Pinpoint the cell where the given text exists, returning its [X, Y] midpoint coordinate. 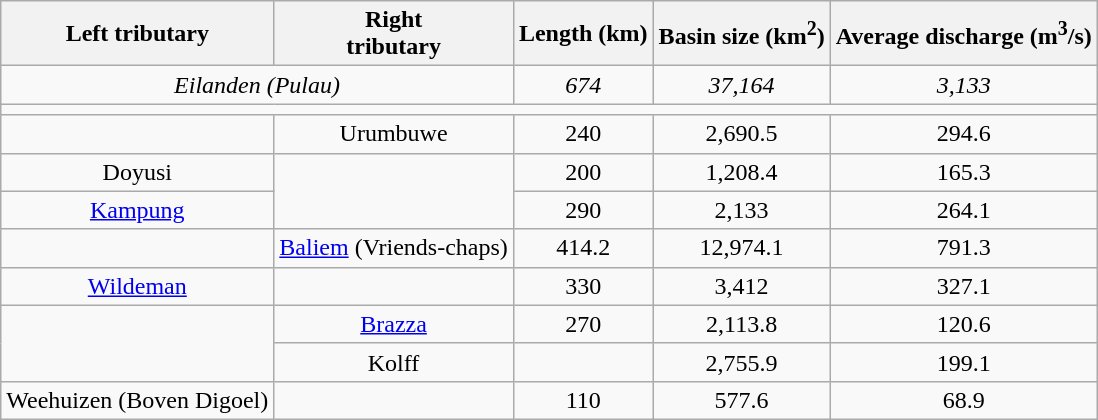
264.1 [964, 210]
110 [583, 400]
Length (km) [583, 34]
Basin size (km2) [742, 34]
120.6 [964, 324]
3,133 [964, 85]
1,208.4 [742, 172]
290 [583, 210]
68.9 [964, 400]
Urumbuwe [394, 134]
2,133 [742, 210]
Righttributary [394, 34]
Brazza [394, 324]
330 [583, 286]
37,164 [742, 85]
Eilanden (Pulau) [258, 85]
Kolff [394, 362]
Kampung [138, 210]
Left tributary [138, 34]
165.3 [964, 172]
2,690.5 [742, 134]
577.6 [742, 400]
294.6 [964, 134]
199.1 [964, 362]
12,974.1 [742, 248]
270 [583, 324]
Weehuizen (Boven Digoel) [138, 400]
674 [583, 85]
2,755.9 [742, 362]
200 [583, 172]
2,113.8 [742, 324]
Doyusi [138, 172]
3,412 [742, 286]
Average discharge (m3/s) [964, 34]
414.2 [583, 248]
Baliem (Vriends-chaps) [394, 248]
327.1 [964, 286]
791.3 [964, 248]
240 [583, 134]
Wildeman [138, 286]
